Return [X, Y] of the center of cell containing provided text 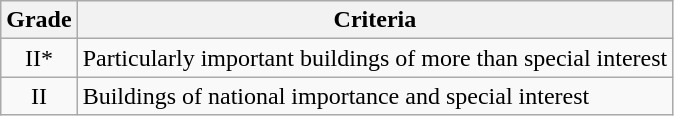
Criteria [375, 20]
II [39, 96]
II* [39, 58]
Buildings of national importance and special interest [375, 96]
Grade [39, 20]
Particularly important buildings of more than special interest [375, 58]
